For the text-containing cell, return its midpoint in (X, Y) coordinate format. 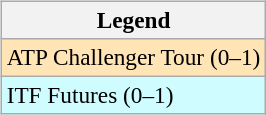
ITF Futures (0–1) (133, 95)
ATP Challenger Tour (0–1) (133, 57)
Legend (133, 20)
